From the cell containing the given text, extract its center point as [x, y] coordinate. 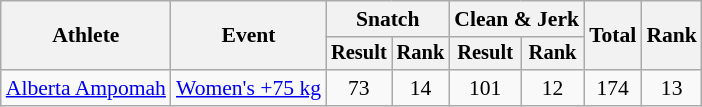
Clean & Jerk [516, 19]
12 [552, 88]
Alberta Ampomah [86, 88]
Total [612, 36]
73 [359, 88]
174 [612, 88]
Event [248, 36]
Snatch [388, 19]
13 [672, 88]
Athlete [86, 36]
14 [421, 88]
101 [485, 88]
Women's +75 kg [248, 88]
